Find where the given text appears and provide that cell's center as (X, Y) coordinate. 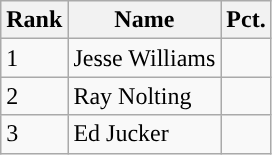
3 (34, 134)
Ed Jucker (144, 134)
Ray Nolting (144, 96)
Rank (34, 20)
Pct. (246, 20)
Jesse Williams (144, 58)
Name (144, 20)
2 (34, 96)
1 (34, 58)
